From the cell containing the given text, extract its center point as [x, y] coordinate. 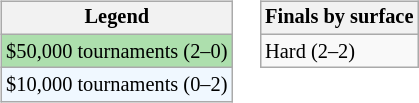
Finals by surface [339, 18]
Hard (2–2) [339, 51]
$50,000 tournaments (2–0) [116, 51]
Legend [116, 18]
$10,000 tournaments (0–2) [116, 85]
